For the text-containing cell, return its midpoint in [X, Y] coordinate format. 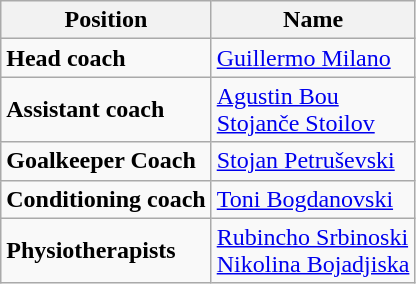
Assistant coach [106, 110]
Toni Bogdanovski [313, 199]
Physiotherapists [106, 250]
Goalkeeper Coach [106, 161]
Guillermo Milano [313, 58]
Stojan Petruševski [313, 161]
Conditioning coach [106, 199]
Head coach [106, 58]
Agustin Bou Stojanče Stoilov [313, 110]
Rubincho Srbinoski Nikolina Bojadjiska [313, 250]
Position [106, 20]
Name [313, 20]
